Capture the cell that displays the provided text and extract its [x, y] central coordinate. 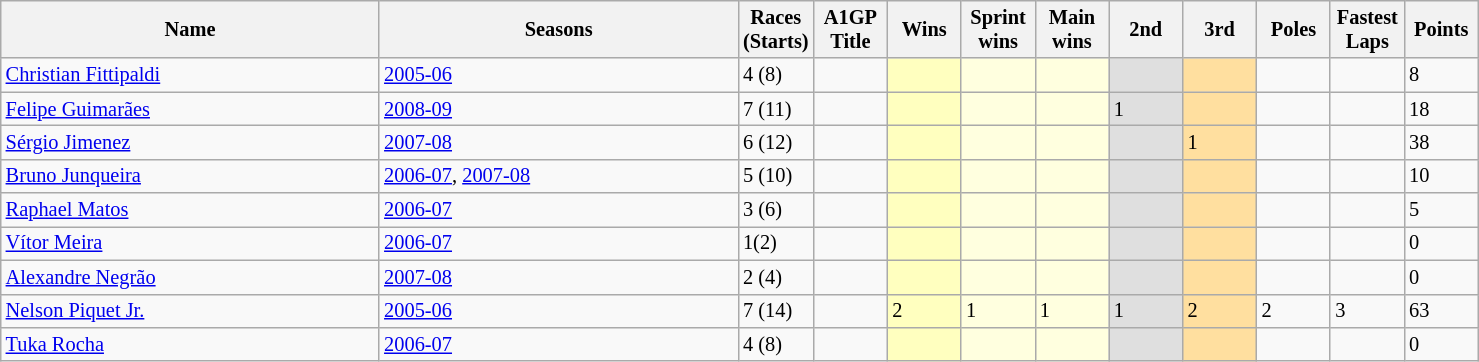
10 [1441, 176]
Tuka Rocha [190, 344]
7 (11) [776, 109]
Christian Fittipaldi [190, 75]
FastestLaps [1367, 29]
8 [1441, 75]
Wins [924, 29]
5 [1441, 210]
7 (14) [776, 311]
63 [1441, 311]
Alexandre Negrão [190, 277]
Felipe Guimarães [190, 109]
3 [1367, 311]
18 [1441, 109]
5 (10) [776, 176]
Sérgio Jimenez [190, 142]
1(2) [776, 243]
Points [1441, 29]
Seasons [558, 29]
Races(Starts) [776, 29]
Mainwins [1072, 29]
Poles [1294, 29]
38 [1441, 142]
Vítor Meira [190, 243]
2nd [1146, 29]
Sprintwins [998, 29]
2008-09 [558, 109]
Nelson Piquet Jr. [190, 311]
Raphael Matos [190, 210]
Bruno Junqueira [190, 176]
2 (4) [776, 277]
3rd [1220, 29]
3 (6) [776, 210]
6 (12) [776, 142]
Name [190, 29]
2006-07, 2007-08 [558, 176]
A1GP Title [850, 29]
